Find where the given text appears and provide that cell's center as [X, Y] coordinate. 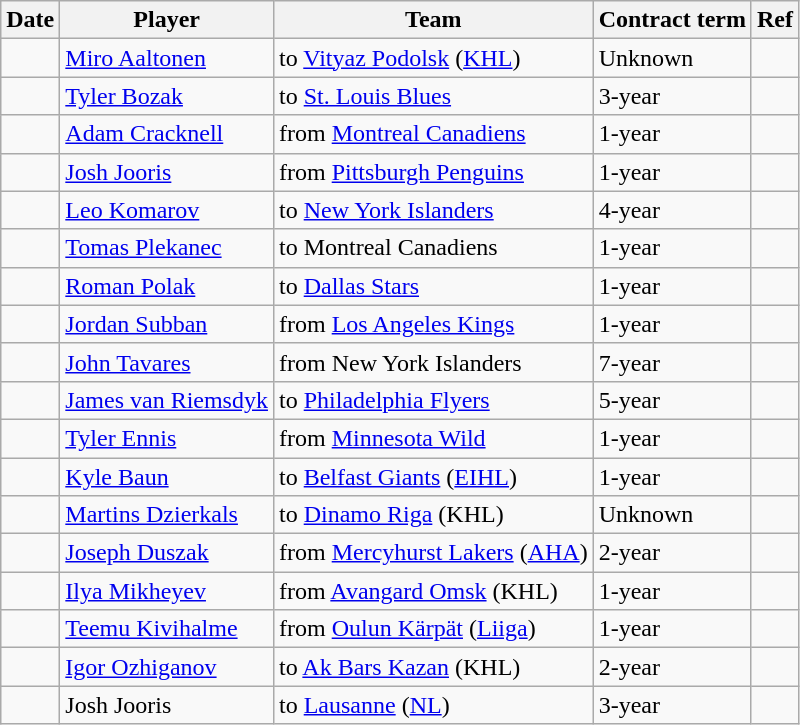
to Vityaz Podolsk (KHL) [433, 58]
to Dinamo Riga (KHL) [433, 515]
7-year [672, 362]
from Minnesota Wild [433, 438]
to St. Louis Blues [433, 96]
Adam Cracknell [167, 134]
Ilya Mikheyev [167, 591]
Martins Dzierkals [167, 515]
Tyler Bozak [167, 96]
5-year [672, 400]
Ref [774, 20]
from Oulun Kärpät (Liiga) [433, 629]
from Los Angeles Kings [433, 324]
from Mercyhurst Lakers (AHA) [433, 553]
from Avangard Omsk (KHL) [433, 591]
Igor Ozhiganov [167, 667]
Player [167, 20]
Date [30, 20]
from Pittsburgh Penguins [433, 172]
to Ak Bars Kazan (KHL) [433, 667]
Miro Aaltonen [167, 58]
James van Riemsdyk [167, 400]
John Tavares [167, 362]
Tomas Plekanec [167, 248]
to New York Islanders [433, 210]
Leo Komarov [167, 210]
to Dallas Stars [433, 286]
from Montreal Canadiens [433, 134]
Kyle Baun [167, 477]
to Montreal Canadiens [433, 248]
from New York Islanders [433, 362]
to Lausanne (NL) [433, 705]
4-year [672, 210]
Tyler Ennis [167, 438]
Contract term [672, 20]
to Belfast Giants (EIHL) [433, 477]
Joseph Duszak [167, 553]
Team [433, 20]
Roman Polak [167, 286]
Jordan Subban [167, 324]
Teemu Kivihalme [167, 629]
to Philadelphia Flyers [433, 400]
